Locate the cell with the specified text and output its (x, y) center coordinate. 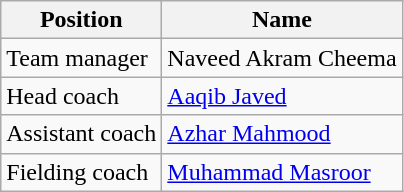
Head coach (82, 96)
Position (82, 20)
Naveed Akram Cheema (282, 58)
Aaqib Javed (282, 96)
Assistant coach (82, 134)
Team manager (82, 58)
Muhammad Masroor (282, 172)
Name (282, 20)
Fielding coach (82, 172)
Azhar Mahmood (282, 134)
